From the cell containing the given text, extract its center point as [X, Y] coordinate. 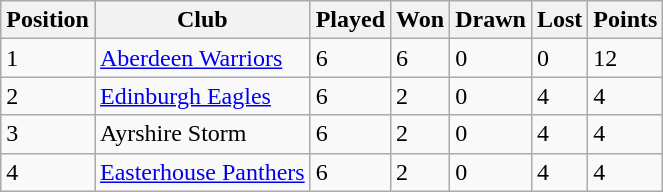
Drawn [491, 20]
Club [202, 20]
Points [626, 20]
Edinburgh Eagles [202, 96]
Aberdeen Warriors [202, 58]
3 [48, 134]
Won [420, 20]
Played [350, 20]
Position [48, 20]
12 [626, 58]
Lost [559, 20]
Easterhouse Panthers [202, 172]
1 [48, 58]
Ayrshire Storm [202, 134]
